Return the [X, Y] coordinate for the center point of the cell that contains the specified text.  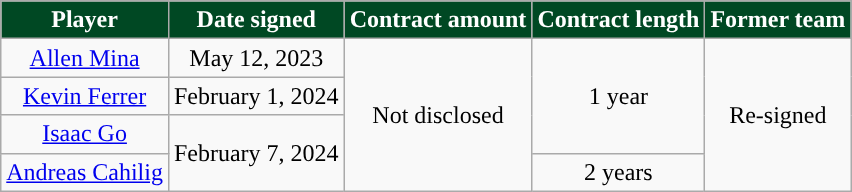
Re-signed [778, 115]
Contract amount [438, 20]
Player [85, 20]
February 1, 2024 [256, 96]
Allen Mina [85, 58]
Andreas Cahilig [85, 172]
February 7, 2024 [256, 153]
2 years [618, 172]
Former team [778, 20]
Not disclosed [438, 115]
Isaac Go [85, 134]
May 12, 2023 [256, 58]
Date signed [256, 20]
Kevin Ferrer [85, 96]
Contract length [618, 20]
1 year [618, 96]
